Locate the cell with the specified text and output its (x, y) center coordinate. 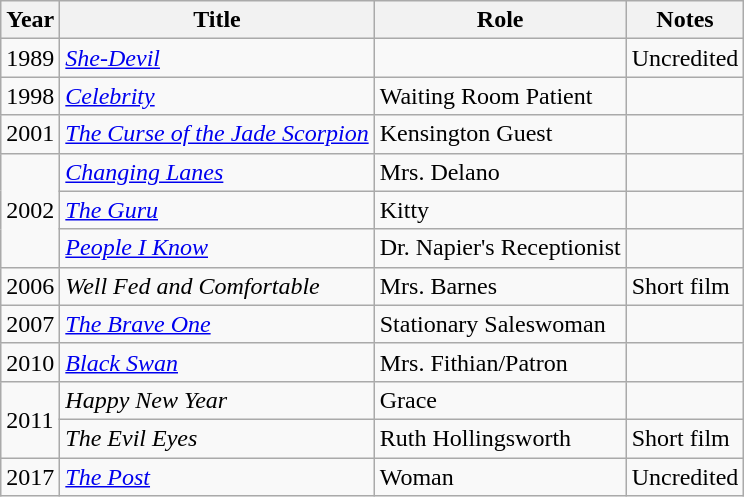
The Guru (217, 210)
Stationary Saleswoman (500, 324)
Dr. Napier's Receptionist (500, 248)
Kitty (500, 210)
Notes (685, 20)
The Brave One (217, 324)
Changing Lanes (217, 172)
Title (217, 20)
People I Know (217, 248)
Year (30, 20)
1998 (30, 96)
2002 (30, 210)
1989 (30, 58)
Happy New Year (217, 400)
2017 (30, 477)
2006 (30, 286)
Grace (500, 400)
Black Swan (217, 362)
2010 (30, 362)
The Post (217, 477)
2001 (30, 134)
She-Devil (217, 58)
The Evil Eyes (217, 438)
Mrs. Barnes (500, 286)
The Curse of the Jade Scorpion (217, 134)
Well Fed and Comfortable (217, 286)
2007 (30, 324)
Mrs. Delano (500, 172)
Waiting Room Patient (500, 96)
Role (500, 20)
Ruth Hollingsworth (500, 438)
Celebrity (217, 96)
2011 (30, 419)
Mrs. Fithian/Patron (500, 362)
Kensington Guest (500, 134)
Woman (500, 477)
